Provide the (x, y) coordinate of the cell's center where the given text is located.  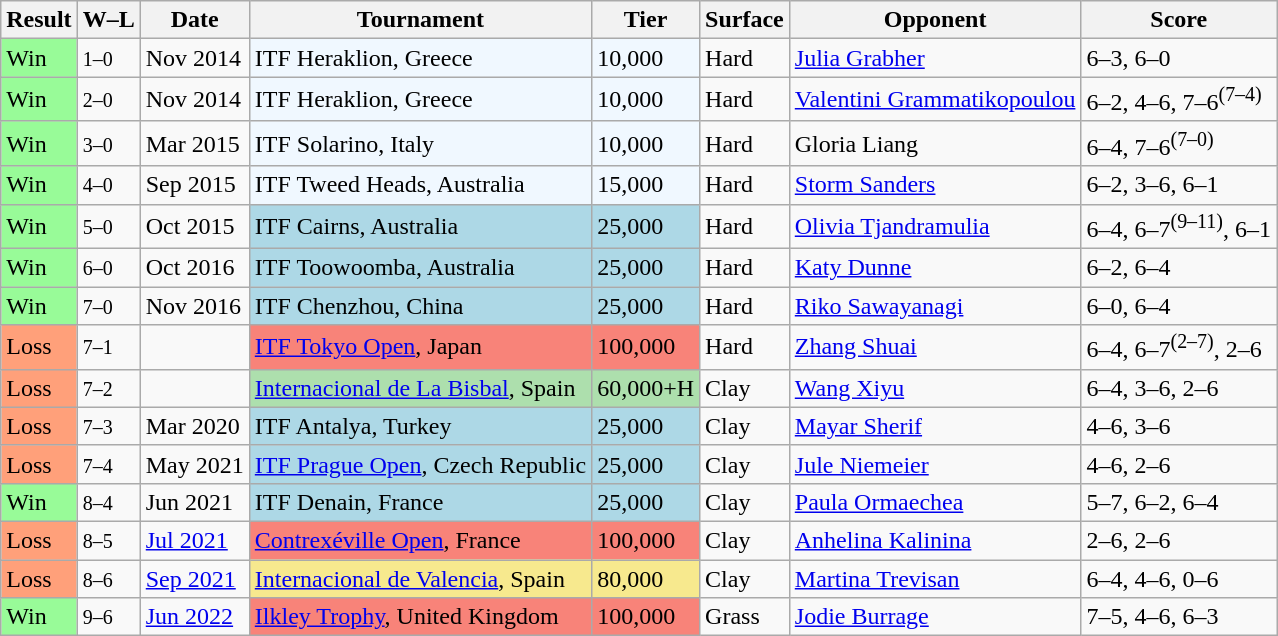
ITF Toowoomba, Australia (420, 268)
Internacional de La Bisbal, Spain (420, 388)
Result (39, 20)
60,000+H (646, 388)
6–2, 4–6, 7–6(7–4) (1179, 100)
Anhelina Kalinina (935, 541)
7–5, 4–6, 6–3 (1179, 617)
8–4 (108, 502)
Contrexéville Open, France (420, 541)
6–4, 3–6, 2–6 (1179, 388)
Julia Grabher (935, 58)
Wang Xiyu (935, 388)
Jun 2022 (194, 617)
15,000 (646, 185)
W–L (108, 20)
ITF Solarino, Italy (420, 144)
6–0, 6–4 (1179, 306)
ITF Denain, France (420, 502)
Mar 2015 (194, 144)
8–5 (108, 541)
7–2 (108, 388)
1–0 (108, 58)
Nov 2016 (194, 306)
Jun 2021 (194, 502)
ITF Antalya, Turkey (420, 426)
7–4 (108, 464)
5–0 (108, 226)
2–6, 2–6 (1179, 541)
Opponent (935, 20)
Ilkley Trophy, United Kingdom (420, 617)
Jule Niemeier (935, 464)
4–6, 3–6 (1179, 426)
9–6 (108, 617)
4–0 (108, 185)
Grass (745, 617)
7–3 (108, 426)
6–3, 6–0 (1179, 58)
Internacional de Valencia, Spain (420, 579)
Zhang Shuai (935, 348)
2–0 (108, 100)
Tournament (420, 20)
6–4, 6–7(2–7), 2–6 (1179, 348)
Mayar Sherif (935, 426)
Gloria Liang (935, 144)
May 2021 (194, 464)
Score (1179, 20)
6–2, 3–6, 6–1 (1179, 185)
ITF Chenzhou, China (420, 306)
Surface (745, 20)
6–2, 6–4 (1179, 268)
3–0 (108, 144)
6–4, 7–6(7–0) (1179, 144)
Katy Dunne (935, 268)
7–1 (108, 348)
Martina Trevisan (935, 579)
Sep 2021 (194, 579)
Sep 2015 (194, 185)
Mar 2020 (194, 426)
4–6, 2–6 (1179, 464)
8–6 (108, 579)
Paula Ormaechea (935, 502)
Jul 2021 (194, 541)
5–7, 6–2, 6–4 (1179, 502)
6–4, 4–6, 0–6 (1179, 579)
Jodie Burrage (935, 617)
ITF Prague Open, Czech Republic (420, 464)
Olivia Tjandramulia (935, 226)
7–0 (108, 306)
ITF Cairns, Australia (420, 226)
6–0 (108, 268)
Date (194, 20)
ITF Tokyo Open, Japan (420, 348)
ITF Tweed Heads, Australia (420, 185)
Oct 2016 (194, 268)
80,000 (646, 579)
Riko Sawayanagi (935, 306)
Valentini Grammatikopoulou (935, 100)
6–4, 6–7(9–11), 6–1 (1179, 226)
Oct 2015 (194, 226)
Tier (646, 20)
Storm Sanders (935, 185)
